Capture the cell that displays the provided text and extract its [x, y] central coordinate. 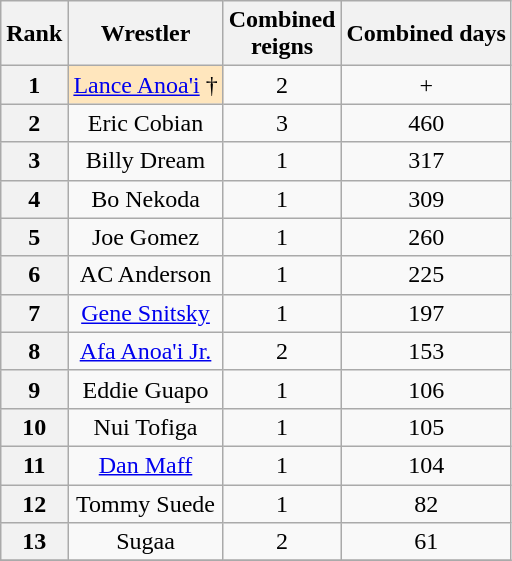
Lance Anoa'i † [146, 85]
105 [426, 427]
AC Anderson [146, 275]
197 [426, 313]
Billy Dream [146, 161]
6 [34, 275]
4 [34, 199]
9 [34, 389]
260 [426, 237]
153 [426, 351]
+ [426, 85]
Bo Nekoda [146, 199]
Tommy Suede [146, 503]
Nui Tofiga [146, 427]
Joe Gomez [146, 237]
13 [34, 542]
5 [34, 237]
Eric Cobian [146, 123]
104 [426, 465]
Gene Snitsky [146, 313]
12 [34, 503]
317 [426, 161]
Rank [34, 34]
106 [426, 389]
Combinedreigns [282, 34]
460 [426, 123]
Afa Anoa'i Jr. [146, 351]
Sugaa [146, 542]
7 [34, 313]
61 [426, 542]
82 [426, 503]
11 [34, 465]
10 [34, 427]
8 [34, 351]
Eddie Guapo [146, 389]
Combined days [426, 34]
Wrestler [146, 34]
309 [426, 199]
225 [426, 275]
Dan Maff [146, 465]
